For the text-containing cell, return its midpoint in [x, y] coordinate format. 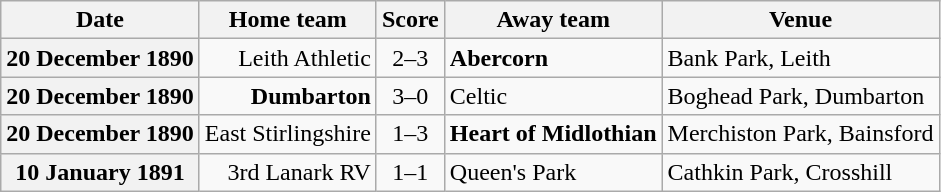
1–3 [410, 134]
Abercorn [553, 58]
3–0 [410, 96]
Away team [553, 20]
Bank Park, Leith [800, 58]
3rd Lanark RV [288, 172]
Celtic [553, 96]
2–3 [410, 58]
1–1 [410, 172]
Boghead Park, Dumbarton [800, 96]
Queen's Park [553, 172]
Heart of Midlothian [553, 134]
Date [100, 20]
Merchiston Park, Bainsford [800, 134]
Score [410, 20]
10 January 1891 [100, 172]
Dumbarton [288, 96]
Venue [800, 20]
Cathkin Park, Crosshill [800, 172]
Leith Athletic [288, 58]
Home team [288, 20]
East Stirlingshire [288, 134]
